Locate the cell with the specified text and output its [x, y] center coordinate. 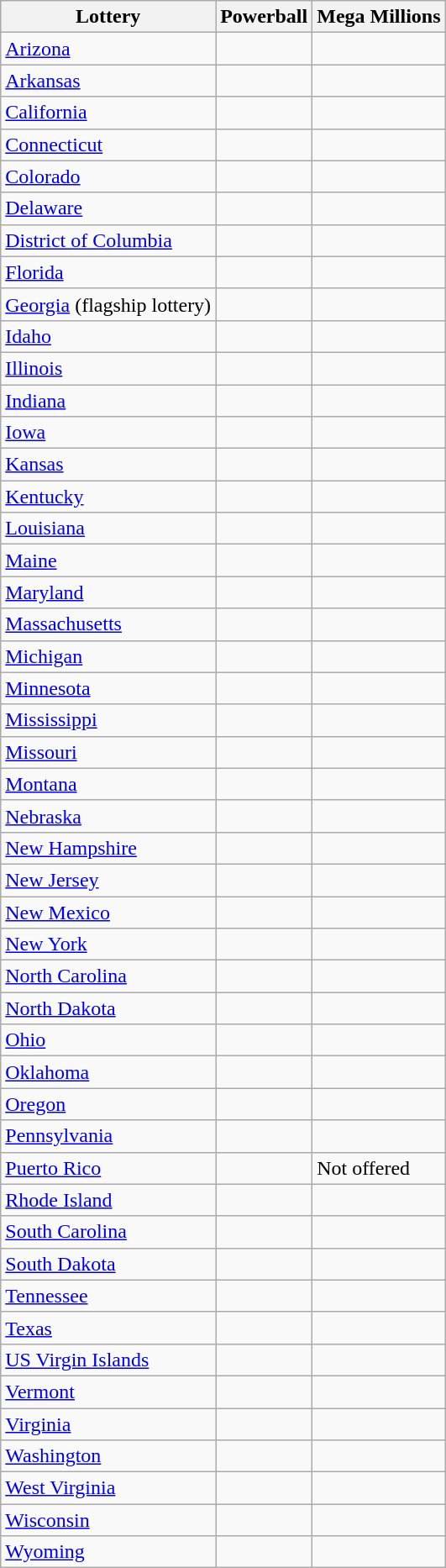
District of Columbia [108, 240]
Arizona [108, 49]
Vermont [108, 1392]
Nebraska [108, 816]
Powerball [264, 17]
New Hampshire [108, 848]
Louisiana [108, 529]
Oregon [108, 1104]
Oklahoma [108, 1072]
New Jersey [108, 880]
Delaware [108, 208]
Puerto Rico [108, 1168]
North Dakota [108, 1008]
Illinois [108, 368]
Mississippi [108, 720]
New York [108, 944]
Iowa [108, 433]
Maine [108, 560]
Pennsylvania [108, 1136]
California [108, 113]
Georgia (flagship lottery) [108, 304]
US Virgin Islands [108, 1360]
Tennessee [108, 1296]
Michigan [108, 656]
Connecticut [108, 145]
Mega Millions [379, 17]
Washington [108, 1456]
Colorado [108, 176]
Kentucky [108, 497]
New Mexico [108, 912]
Florida [108, 272]
Indiana [108, 401]
South Carolina [108, 1232]
Montana [108, 784]
Arkansas [108, 81]
Ohio [108, 1040]
Missouri [108, 752]
Lottery [108, 17]
West Virginia [108, 1488]
Minnesota [108, 688]
Kansas [108, 465]
Rhode Island [108, 1200]
Not offered [379, 1168]
Wisconsin [108, 1520]
Wyoming [108, 1552]
Texas [108, 1328]
Idaho [108, 336]
South Dakota [108, 1264]
North Carolina [108, 976]
Maryland [108, 592]
Virginia [108, 1424]
Massachusetts [108, 624]
